Search for the cell housing the specified text and yield its [X, Y] center coordinate. 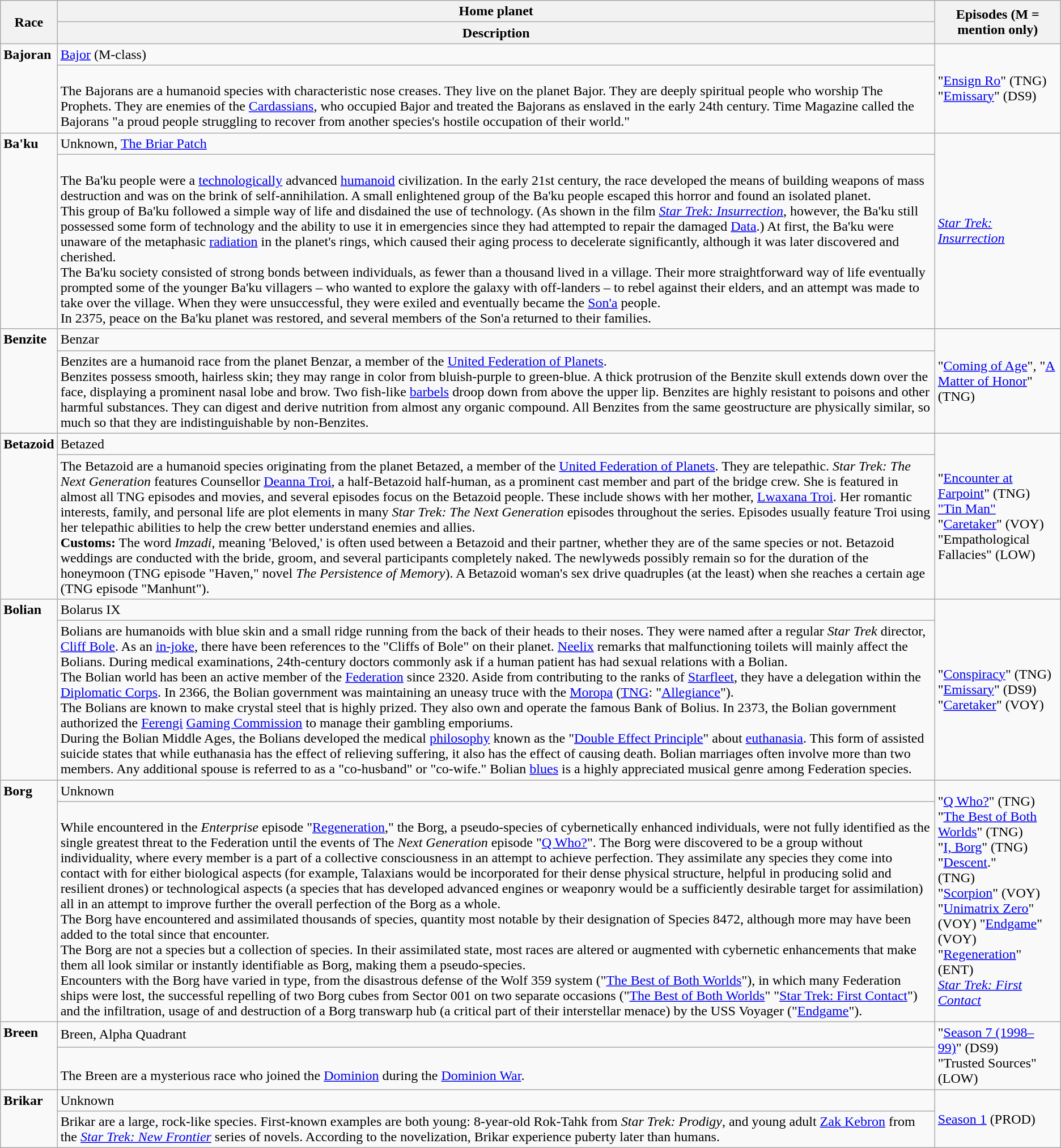
Benzar [496, 340]
Star Trek: Insurrection [998, 231]
Bajoran [29, 88]
"Encounter at Farpoint" (TNG) "Tin Man" "Caretaker" (VOY) "Empathological Fallacies" (LOW) [998, 516]
Ba'ku [29, 231]
Home planet [496, 11]
Unknown, The Briar Patch [496, 143]
Race [29, 22]
Bajor (M-class) [496, 54]
"Conspiracy" (TNG) "Emissary" (DS9) "Caretaker" (VOY) [998, 689]
Description [496, 33]
"Season 7 (1998–99)" (DS9) "Trusted Sources" (LOW) [998, 1056]
Bolarus IX [496, 609]
Bolian [29, 689]
"Coming of Age", "A Matter of Honor" (TNG) [998, 381]
Breen [29, 1056]
Benzite [29, 381]
Betazoid [29, 516]
Brikar [29, 1119]
The Breen are a mysterious race who joined the Dominion during the Dominion War. [496, 1068]
Betazed [496, 444]
"Ensign Ro" (TNG) "Emissary" (DS9) [998, 88]
Borg [29, 901]
Season 1 (PROD) [998, 1119]
Episodes (M = mention only) [998, 22]
Breen, Alpha Quadrant [496, 1035]
